Detect which cell encompasses the target text, then output its (x, y) center coordinate. 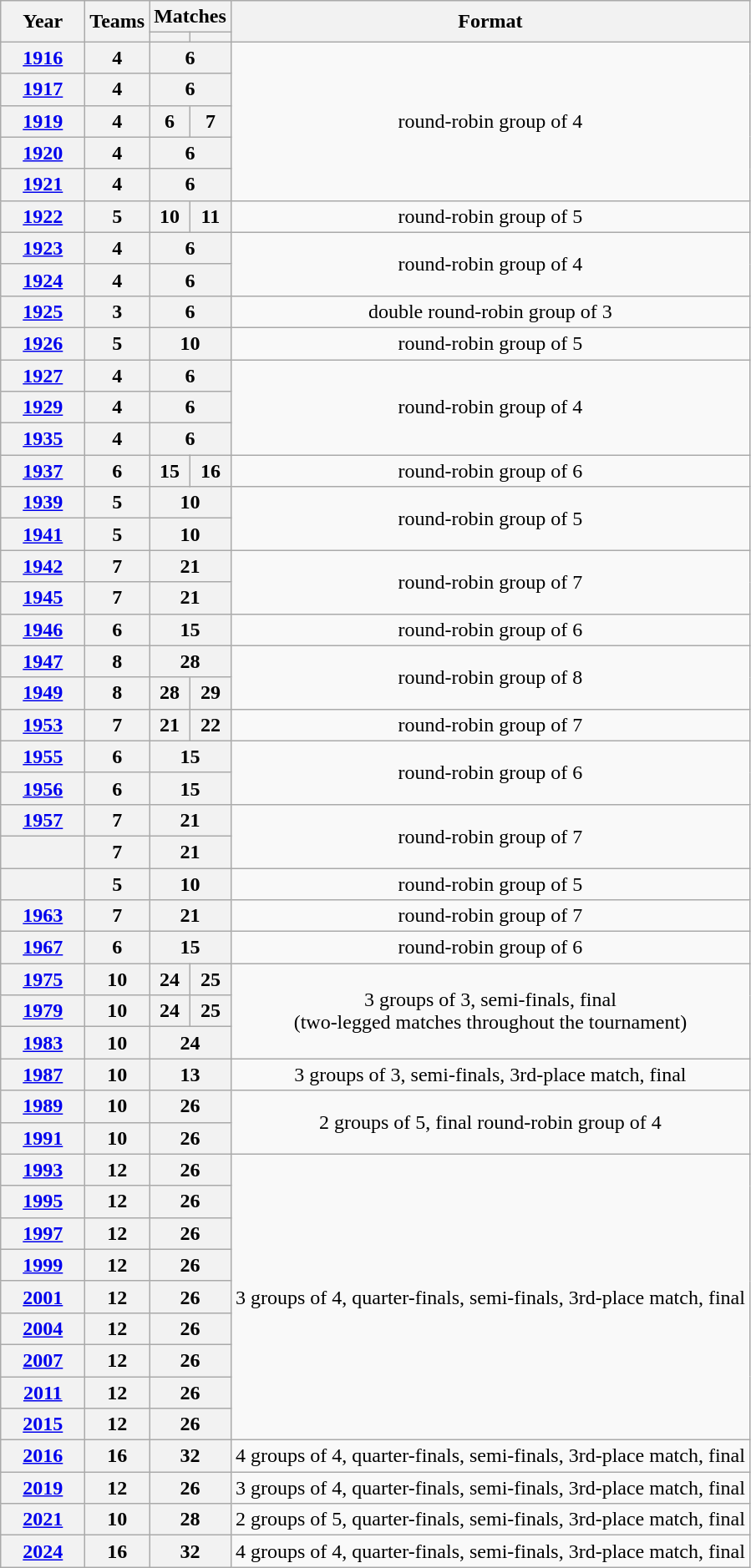
1921 (43, 185)
1945 (43, 598)
2024 (43, 1551)
1926 (43, 343)
1956 (43, 788)
1942 (43, 566)
Matches (190, 17)
1935 (43, 439)
29 (211, 693)
2015 (43, 1424)
1939 (43, 503)
1967 (43, 948)
2021 (43, 1520)
1975 (43, 979)
1953 (43, 725)
1947 (43, 661)
1997 (43, 1233)
1923 (43, 248)
1993 (43, 1170)
2011 (43, 1392)
Format (490, 22)
2 groups of 5, final round-robin group of 4 (490, 1122)
round-robin group of 8 (490, 677)
1941 (43, 534)
1920 (43, 153)
1949 (43, 693)
1991 (43, 1138)
1919 (43, 121)
2007 (43, 1360)
1963 (43, 916)
3 groups of 3, semi-finals, final (two-legged matches throughout the tournament) (490, 1011)
2001 (43, 1297)
1924 (43, 280)
1946 (43, 630)
1999 (43, 1265)
1917 (43, 89)
2004 (43, 1328)
13 (190, 1075)
1979 (43, 1011)
1929 (43, 407)
Year (43, 22)
double round-robin group of 3 (490, 311)
3 (117, 311)
11 (211, 216)
2019 (43, 1488)
3 groups of 3, semi-finals, 3rd-place match, final (490, 1075)
2016 (43, 1456)
22 (211, 725)
1916 (43, 58)
1989 (43, 1106)
2 groups of 5, quarter-finals, semi-finals, 3rd-place match, final (490, 1520)
1937 (43, 471)
1987 (43, 1075)
1927 (43, 375)
1955 (43, 756)
1957 (43, 820)
Teams (117, 22)
1925 (43, 311)
1922 (43, 216)
1995 (43, 1201)
1983 (43, 1043)
